Provide the [x, y] coordinate of the cell's center where the given text is located.  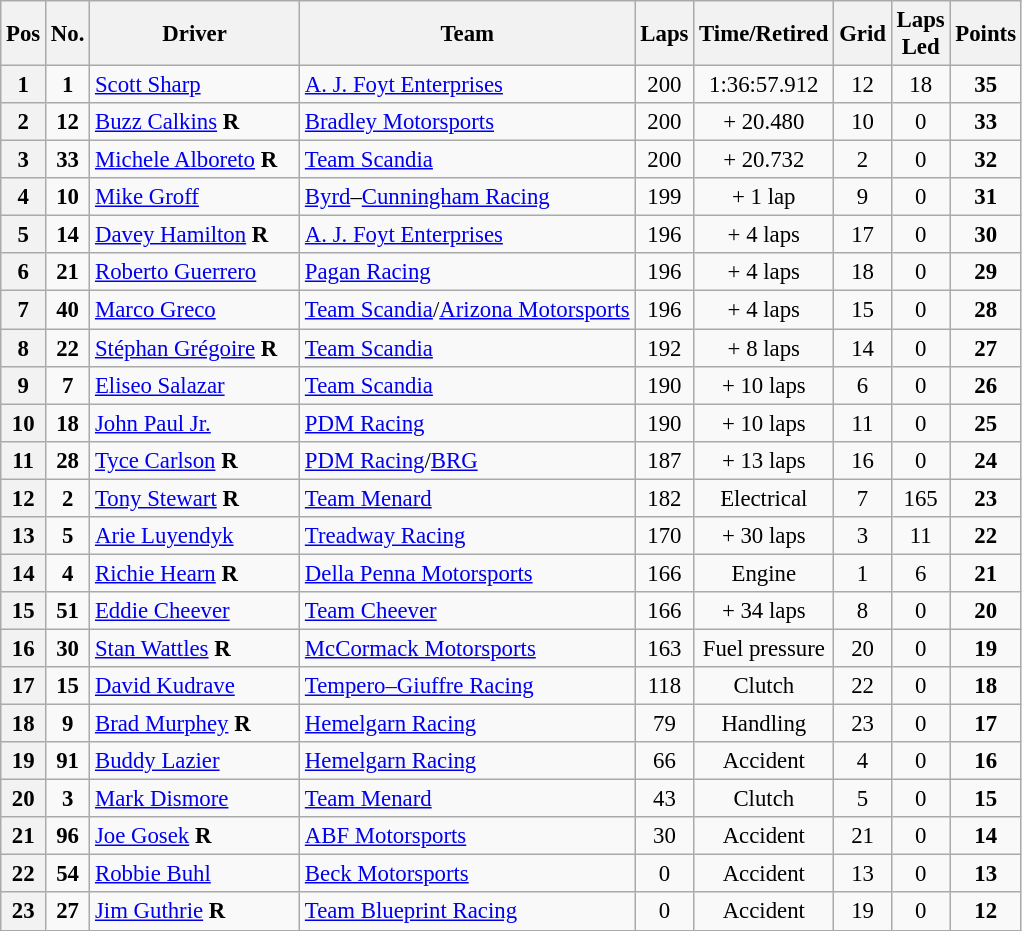
No. [68, 34]
PDM Racing [468, 423]
35 [986, 85]
Buddy Lazier [195, 761]
Byrd–Cunningham Racing [468, 197]
Tony Stewart R [195, 498]
Della Penna Motorsports [468, 573]
24 [986, 460]
51 [68, 611]
+ 20.480 [764, 122]
Points [986, 34]
Jim Guthrie R [195, 912]
+ 20.732 [764, 160]
Time/Retired [764, 34]
PDM Racing/BRG [468, 460]
25 [986, 423]
Arie Luyendyk [195, 536]
43 [664, 799]
+ 13 laps [764, 460]
Michele Alboreto R [195, 160]
Eliseo Salazar [195, 385]
Richie Hearn R [195, 573]
+ 30 laps [764, 536]
182 [664, 498]
91 [68, 761]
Stéphan Grégoire R [195, 348]
Buzz Calkins R [195, 122]
32 [986, 160]
LapsLed [920, 34]
Stan Wattles R [195, 648]
66 [664, 761]
199 [664, 197]
McCormack Motorsports [468, 648]
Pos [24, 34]
Engine [764, 573]
Electrical [764, 498]
Team Blueprint Racing [468, 912]
Mark Dismore [195, 799]
163 [664, 648]
Driver [195, 34]
David Kudrave [195, 686]
165 [920, 498]
54 [68, 874]
192 [664, 348]
Fuel pressure [764, 648]
96 [68, 836]
Grid [862, 34]
John Paul Jr. [195, 423]
Joe Gosek R [195, 836]
Team Cheever [468, 611]
Pagan Racing [468, 273]
Robbie Buhl [195, 874]
Davey Hamilton R [195, 235]
Team Scandia/Arizona Motorsports [468, 310]
170 [664, 536]
Laps [664, 34]
31 [986, 197]
Treadway Racing [468, 536]
187 [664, 460]
Tempero–Giuffre Racing [468, 686]
118 [664, 686]
Scott Sharp [195, 85]
Team [468, 34]
Handling [764, 724]
Bradley Motorsports [468, 122]
79 [664, 724]
+ 8 laps [764, 348]
Beck Motorsports [468, 874]
40 [68, 310]
+ 1 lap [764, 197]
Roberto Guerrero [195, 273]
29 [986, 273]
Mike Groff [195, 197]
+ 34 laps [764, 611]
Eddie Cheever [195, 611]
Brad Murphey R [195, 724]
ABF Motorsports [468, 836]
26 [986, 385]
Marco Greco [195, 310]
1:36:57.912 [764, 85]
Tyce Carlson R [195, 460]
